Search for the cell housing the specified text and yield its [X, Y] center coordinate. 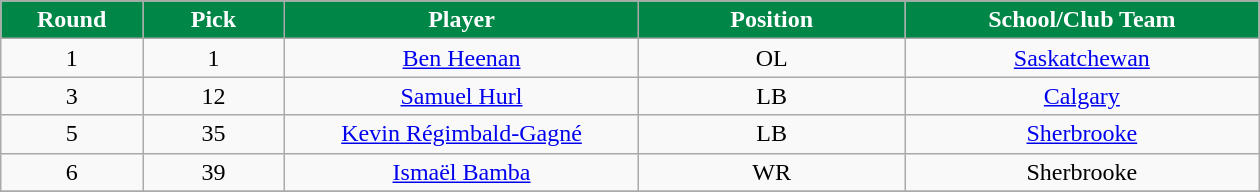
6 [72, 172]
OL [772, 58]
35 [214, 134]
12 [214, 96]
Round [72, 20]
WR [772, 172]
Player [461, 20]
Samuel Hurl [461, 96]
39 [214, 172]
Ben Heenan [461, 58]
5 [72, 134]
School/Club Team [1082, 20]
Kevin Régimbald-Gagné [461, 134]
Calgary [1082, 96]
Ismaël Bamba [461, 172]
3 [72, 96]
Pick [214, 20]
Saskatchewan [1082, 58]
Position [772, 20]
